Extract the [x, y] coordinate from the center of the cell holding the provided text.  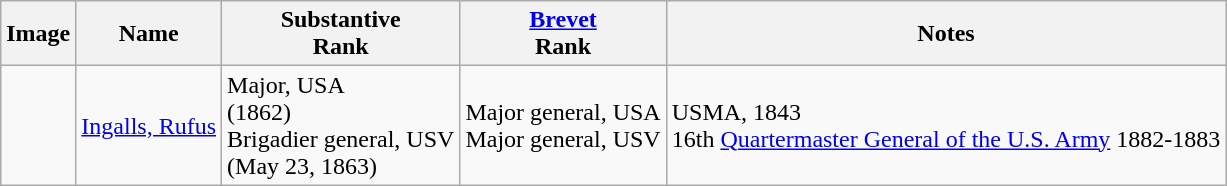
BrevetRank [563, 34]
Image [38, 34]
Name [149, 34]
USMA, 184316th Quartermaster General of the U.S. Army 1882-1883 [946, 126]
Major, USA(1862)Brigadier general, USV(May 23, 1863) [341, 126]
SubstantiveRank [341, 34]
Major general, USAMajor general, USV [563, 126]
Notes [946, 34]
Ingalls, Rufus [149, 126]
